Pinpoint the cell where the given text exists, returning its [X, Y] midpoint coordinate. 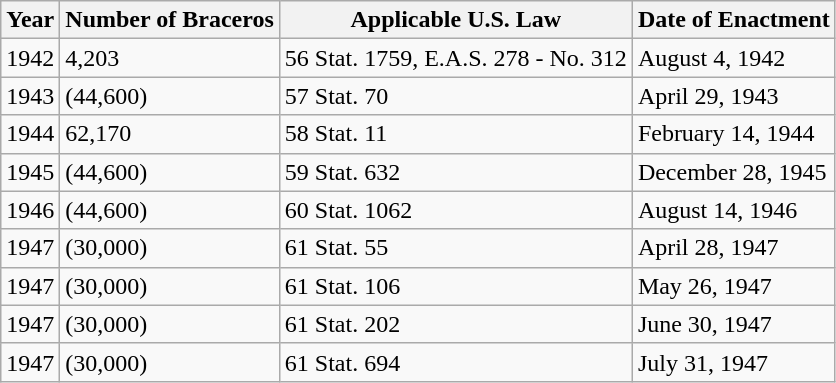
1943 [30, 96]
1945 [30, 172]
Applicable U.S. Law [456, 20]
1944 [30, 134]
April 29, 1943 [734, 96]
Number of Braceros [170, 20]
1946 [30, 210]
57 Stat. 70 [456, 96]
59 Stat. 632 [456, 172]
58 Stat. 11 [456, 134]
August 4, 1942 [734, 58]
60 Stat. 1062 [456, 210]
62,170 [170, 134]
June 30, 1947 [734, 324]
61 Stat. 106 [456, 286]
May 26, 1947 [734, 286]
July 31, 1947 [734, 362]
4,203 [170, 58]
61 Stat. 202 [456, 324]
Date of Enactment [734, 20]
August 14, 1946 [734, 210]
61 Stat. 694 [456, 362]
56 Stat. 1759, E.A.S. 278 - No. 312 [456, 58]
February 14, 1944 [734, 134]
61 Stat. 55 [456, 248]
Year [30, 20]
1942 [30, 58]
April 28, 1947 [734, 248]
December 28, 1945 [734, 172]
